Detect which cell encompasses the target text, then output its (X, Y) center coordinate. 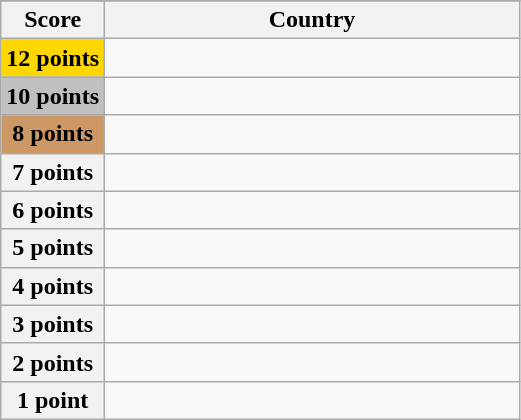
12 points (53, 58)
10 points (53, 96)
6 points (53, 210)
8 points (53, 134)
7 points (53, 172)
4 points (53, 286)
5 points (53, 248)
3 points (53, 324)
Country (312, 20)
2 points (53, 362)
Score (53, 20)
1 point (53, 400)
